Pinpoint the cell where the given text exists, returning its (x, y) midpoint coordinate. 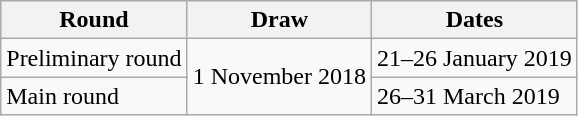
26–31 March 2019 (474, 96)
Dates (474, 20)
Preliminary round (94, 58)
Draw (279, 20)
1 November 2018 (279, 77)
Round (94, 20)
21–26 January 2019 (474, 58)
Main round (94, 96)
